Search for the cell housing the specified text and yield its (X, Y) center coordinate. 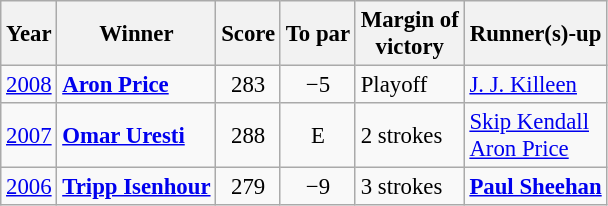
Runner(s)-up (536, 34)
2006 (29, 187)
283 (248, 85)
Skip Kendall Aron Price (536, 136)
J. J. Killeen (536, 85)
288 (248, 136)
279 (248, 187)
2008 (29, 85)
2 strokes (410, 136)
Margin ofvictory (410, 34)
Paul Sheehan (536, 187)
E (318, 136)
To par (318, 34)
Omar Uresti (136, 136)
−5 (318, 85)
Winner (136, 34)
−9 (318, 187)
Score (248, 34)
Tripp Isenhour (136, 187)
Playoff (410, 85)
Aron Price (136, 85)
3 strokes (410, 187)
Year (29, 34)
2007 (29, 136)
